Locate the cell with the specified text and output its [x, y] center coordinate. 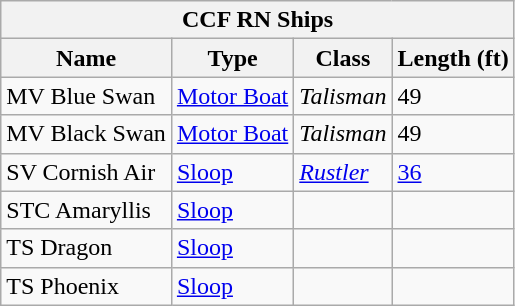
Name [86, 58]
STC Amaryllis [86, 210]
Length (ft) [453, 58]
Rustler [343, 172]
SV Cornish Air [86, 172]
TS Phoenix [86, 286]
TS Dragon [86, 248]
CCF RN Ships [258, 20]
MV Blue Swan [86, 96]
36 [453, 172]
MV Black Swan [86, 134]
Type [232, 58]
Class [343, 58]
